Capture the cell that displays the provided text and extract its [X, Y] central coordinate. 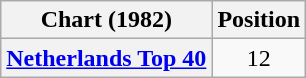
Netherlands Top 40 [106, 58]
Position [259, 20]
Chart (1982) [106, 20]
12 [259, 58]
